Output the [X, Y] coordinate of the center of the cell containing the given text.  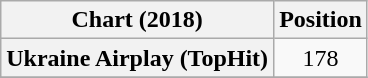
Chart (2018) [138, 20]
Ukraine Airplay (TopHit) [138, 58]
178 [321, 58]
Position [321, 20]
